For the text-containing cell, return its midpoint in (x, y) coordinate format. 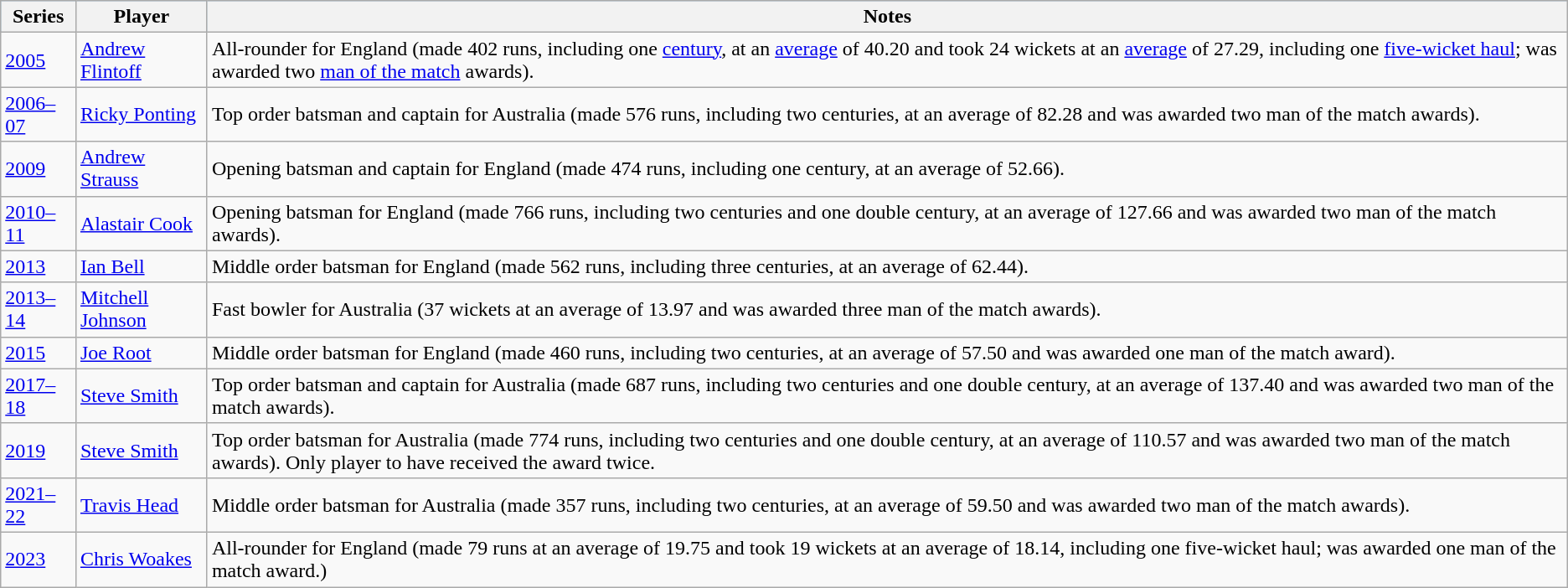
Ian Bell (141, 266)
Travis Head (141, 504)
Mitchell Johnson (141, 310)
2013 (39, 266)
2021–22 (39, 504)
2005 (39, 60)
Andrew Flintoff (141, 60)
2006–07 (39, 114)
Fast bowler for Australia (37 wickets at an average of 13.97 and was awarded three man of the match awards). (887, 310)
Opening batsman and captain for England (made 474 runs, including one century, at an average of 52.66). (887, 169)
Alastair Cook (141, 223)
Middle order batsman for England (made 562 runs, including three centuries, at an average of 62.44). (887, 266)
2023 (39, 560)
Chris Woakes (141, 560)
2010–11 (39, 223)
Player (141, 17)
2009 (39, 169)
Ricky Ponting (141, 114)
Joe Root (141, 353)
2013–14 (39, 310)
2017–18 (39, 395)
Middle order batsman for England (made 460 runs, including two centuries, at an average of 57.50 and was awarded one man of the match award). (887, 353)
Series (39, 17)
2015 (39, 353)
Middle order batsman for Australia (made 357 runs, including two centuries, at an average of 59.50 and was awarded two man of the match awards). (887, 504)
Notes (887, 17)
2019 (39, 451)
Andrew Strauss (141, 169)
